Capture the cell that displays the provided text and extract its (X, Y) central coordinate. 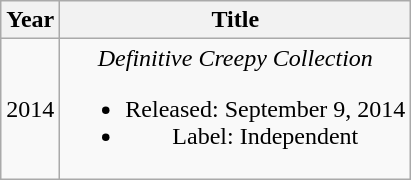
Title (236, 20)
Year (30, 20)
2014 (30, 109)
Definitive Creepy CollectionReleased: September 9, 2014Label: Independent (236, 109)
